Pinpoint the cell where the given text exists, returning its [X, Y] midpoint coordinate. 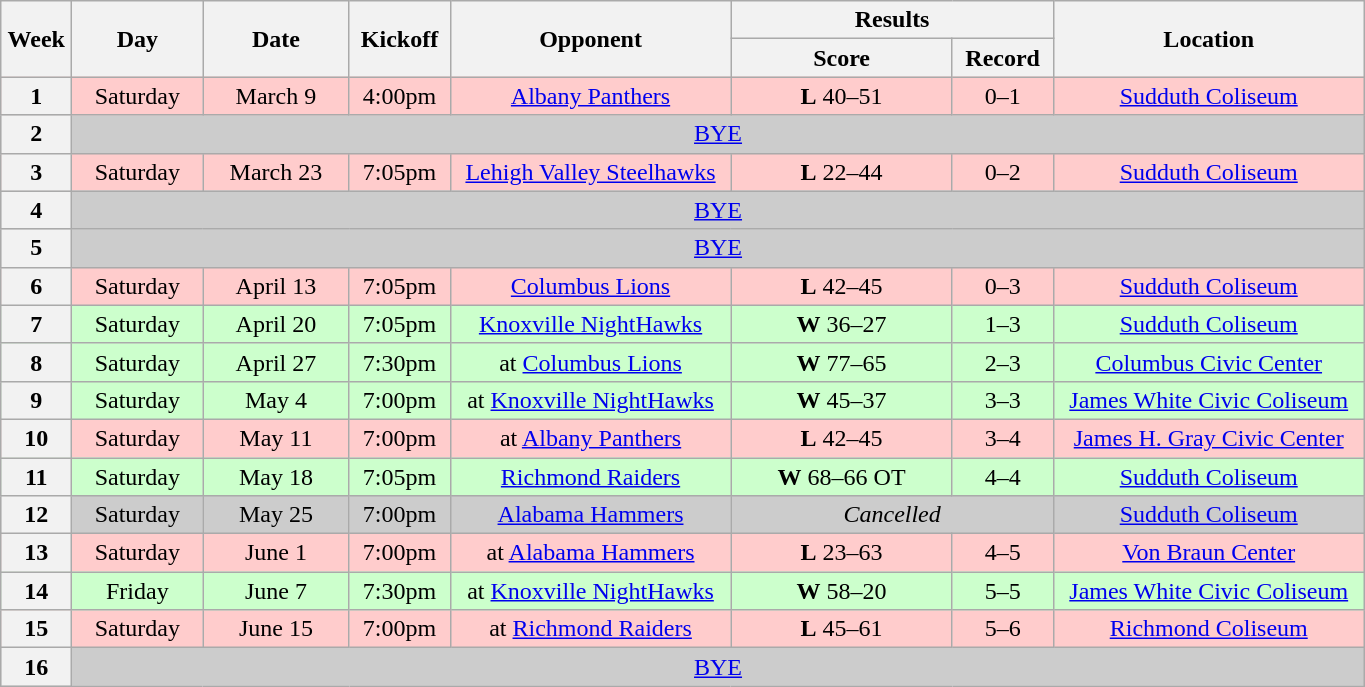
March 23 [276, 172]
Alabama Hammers [590, 515]
5–6 [1002, 629]
Week [36, 39]
Columbus Lions [590, 286]
5–5 [1002, 591]
Richmond Raiders [590, 477]
0–1 [1002, 96]
4 [36, 210]
Richmond Coliseum [1208, 629]
2–3 [1002, 362]
at Richmond Raiders [590, 629]
May 4 [276, 400]
April 27 [276, 362]
L 22–44 [842, 172]
Albany Panthers [590, 96]
6 [36, 286]
Record [1002, 58]
Columbus Civic Center [1208, 362]
14 [36, 591]
Location [1208, 39]
April 20 [276, 324]
May 18 [276, 477]
L 23–63 [842, 553]
11 [36, 477]
W 45–37 [842, 400]
W 68–66 OT [842, 477]
Date [276, 39]
7 [36, 324]
13 [36, 553]
Von Braun Center [1208, 553]
Day [138, 39]
L 45–61 [842, 629]
L 40–51 [842, 96]
Friday [138, 591]
3–3 [1002, 400]
W 36–27 [842, 324]
1 [36, 96]
3–4 [1002, 438]
June 7 [276, 591]
May 25 [276, 515]
10 [36, 438]
at Alabama Hammers [590, 553]
16 [36, 667]
James H. Gray Civic Center [1208, 438]
12 [36, 515]
Knoxville NightHawks [590, 324]
15 [36, 629]
Lehigh Valley Steelhawks [590, 172]
June 15 [276, 629]
at Albany Panthers [590, 438]
W 77–65 [842, 362]
4–5 [1002, 553]
1–3 [1002, 324]
May 11 [276, 438]
March 9 [276, 96]
Score [842, 58]
Kickoff [400, 39]
9 [36, 400]
Results [892, 20]
5 [36, 248]
4:00pm [400, 96]
8 [36, 362]
April 13 [276, 286]
0–2 [1002, 172]
June 1 [276, 553]
3 [36, 172]
Cancelled [892, 515]
2 [36, 134]
at Columbus Lions [590, 362]
W 58–20 [842, 591]
0–3 [1002, 286]
Opponent [590, 39]
4–4 [1002, 477]
